Identify which cell holds the provided text, then report its [x, y] central coordinate. 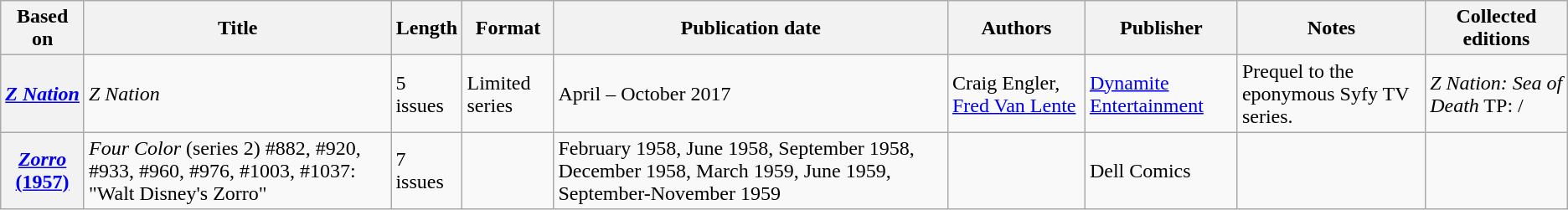
Zorro (1957) [43, 171]
Notes [1331, 28]
Prequel to the eponymous Syfy TV series. [1331, 94]
Publication date [750, 28]
Dynamite Entertainment [1161, 94]
Four Color (series 2) #882, #920, #933, #960, #976, #1003, #1037: "Walt Disney's Zorro" [237, 171]
Publisher [1161, 28]
Craig Engler, Fred Van Lente [1016, 94]
February 1958, June 1958, September 1958, December 1958, March 1959, June 1959, September-November 1959 [750, 171]
7 issues [427, 171]
Limited series [508, 94]
Format [508, 28]
April – October 2017 [750, 94]
5 issues [427, 94]
Based on [43, 28]
Collected editions [1497, 28]
Title [237, 28]
Z Nation: Sea of Death TP: / [1497, 94]
Dell Comics [1161, 171]
Length [427, 28]
Authors [1016, 28]
